Detect which cell encompasses the target text, then output its [X, Y] center coordinate. 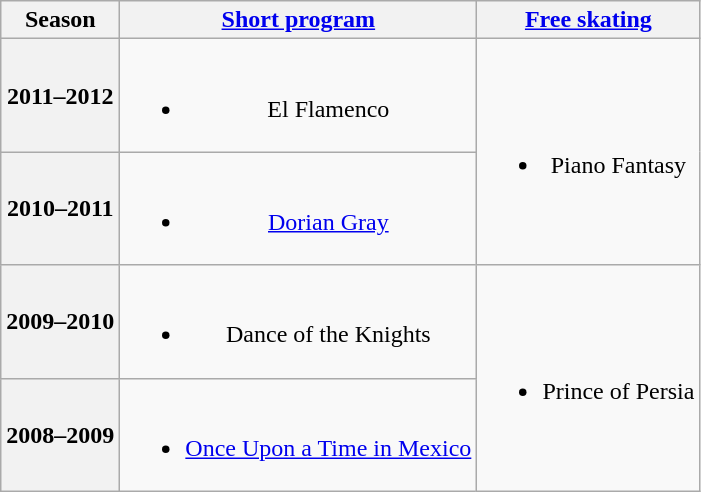
Dance of the Knights [298, 322]
2011–2012 [60, 96]
2009–2010 [60, 322]
Season [60, 20]
El Flamenco [298, 96]
Once Upon a Time in Mexico [298, 434]
2010–2011 [60, 208]
Short program [298, 20]
2008–2009 [60, 434]
Free skating [588, 20]
Prince of Persia [588, 378]
Piano Fantasy [588, 152]
Dorian Gray [298, 208]
